Pinpoint the cell where the given text exists, returning its (x, y) midpoint coordinate. 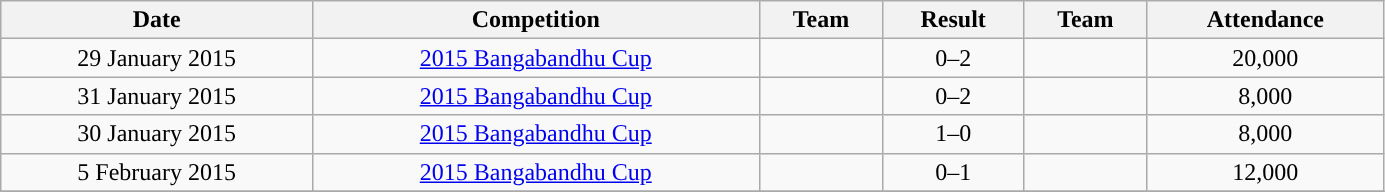
12,000 (1265, 172)
30 January 2015 (157, 134)
20,000 (1265, 58)
1–0 (953, 134)
5 February 2015 (157, 172)
Attendance (1265, 20)
29 January 2015 (157, 58)
Result (953, 20)
Competition (536, 20)
0–1 (953, 172)
31 January 2015 (157, 96)
Date (157, 20)
